Detect which cell encompasses the target text, then output its [x, y] center coordinate. 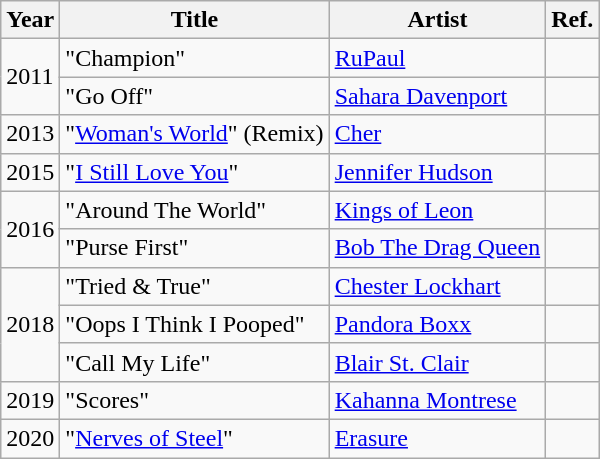
Jennifer Hudson [438, 172]
2018 [30, 324]
2015 [30, 172]
"Champion" [194, 58]
"Scores" [194, 400]
"Tried & True" [194, 286]
Chester Lockhart [438, 286]
"Purse First" [194, 248]
Kings of Leon [438, 210]
"Around The World" [194, 210]
2011 [30, 77]
2020 [30, 438]
Ref. [572, 20]
Bob The Drag Queen [438, 248]
"Oops I Think I Pooped" [194, 324]
Erasure [438, 438]
Blair St. Clair [438, 362]
"Nerves of Steel" [194, 438]
"Call My Life" [194, 362]
Kahanna Montrese [438, 400]
Cher [438, 134]
Artist [438, 20]
Year [30, 20]
2013 [30, 134]
"I Still Love You" [194, 172]
Pandora Boxx [438, 324]
RuPaul [438, 58]
Title [194, 20]
Sahara Davenport [438, 96]
"Woman's World" (Remix) [194, 134]
2016 [30, 229]
2019 [30, 400]
"Go Off" [194, 96]
